For the text-containing cell, return its midpoint in [X, Y] coordinate format. 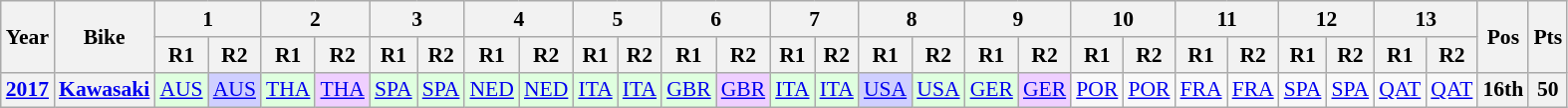
1 [207, 19]
10 [1123, 19]
Pts [1548, 36]
2 [315, 19]
Bike [104, 36]
16th [1502, 90]
Kawasaki [104, 90]
8 [913, 19]
Pos [1502, 36]
Year [28, 36]
5 [618, 19]
6 [715, 19]
50 [1548, 90]
2017 [28, 90]
4 [518, 19]
9 [1018, 19]
11 [1226, 19]
13 [1426, 19]
12 [1327, 19]
7 [815, 19]
3 [416, 19]
